For the text-containing cell, return its midpoint in (X, Y) coordinate format. 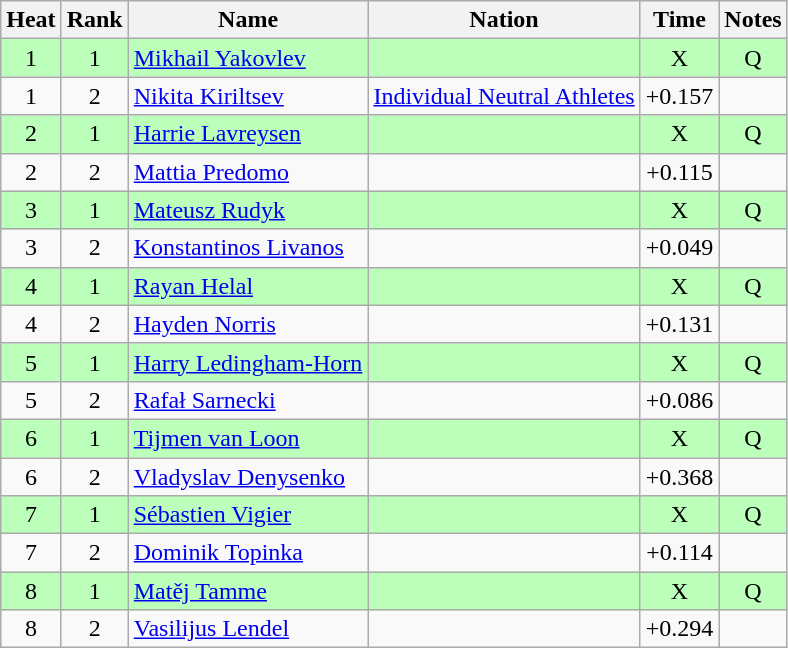
+0.294 (680, 629)
Tijmen van Loon (248, 438)
Mikhail Yakovlev (248, 58)
Nation (504, 20)
Dominik Topinka (248, 553)
Individual Neutral Athletes (504, 96)
Nikita Kiriltsev (248, 96)
+0.131 (680, 324)
Sébastien Vigier (248, 515)
Time (680, 20)
Heat (31, 20)
Mateusz Rudyk (248, 210)
Vasilijus Lendel (248, 629)
+0.086 (680, 400)
Mattia Predomo (248, 172)
Rank (94, 20)
Rafał Sarnecki (248, 400)
+0.114 (680, 553)
+0.049 (680, 248)
Name (248, 20)
Harry Ledingham-Horn (248, 362)
Harrie Lavreysen (248, 134)
+0.368 (680, 477)
+0.157 (680, 96)
Notes (753, 20)
Konstantinos Livanos (248, 248)
Matěj Tamme (248, 591)
+0.115 (680, 172)
Rayan Helal (248, 286)
Hayden Norris (248, 324)
Vladyslav Denysenko (248, 477)
